Return the [X, Y] coordinate for the center point of the cell that contains the specified text.  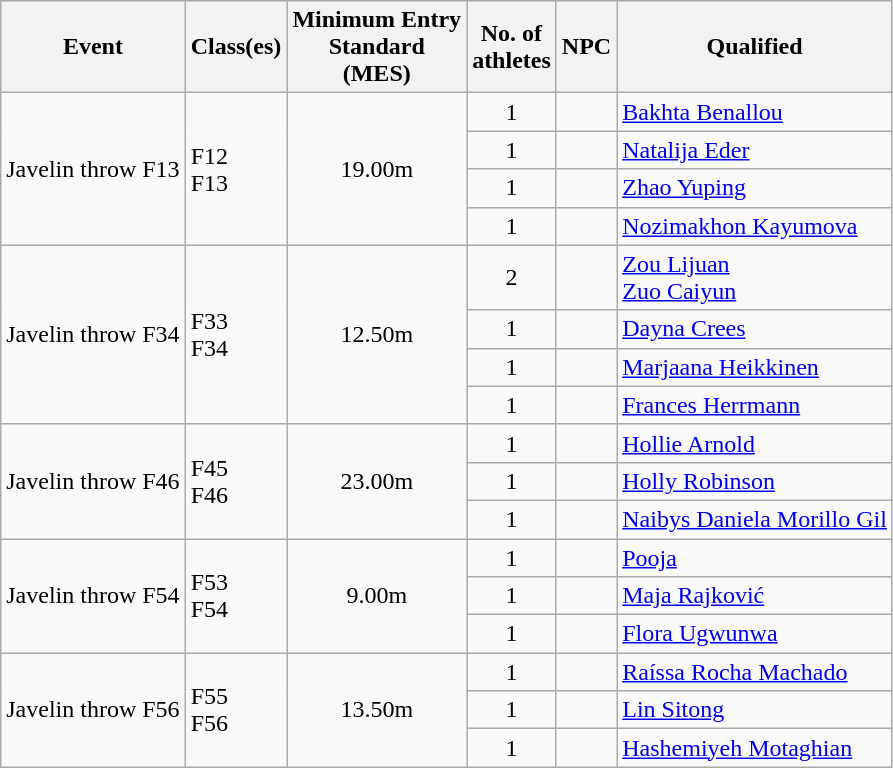
Frances Herrmann [755, 405]
Dayna Crees [755, 329]
NPC [586, 47]
Zou LijuanZuo Caiyun [755, 278]
Maja Rajković [755, 596]
Natalija Eder [755, 150]
Javelin throw F34 [93, 334]
12.50m [377, 334]
Holly Robinson [755, 481]
Bakhta Benallou [755, 112]
Naibys Daniela Morillo Gil [755, 519]
Class(es) [236, 47]
2 [512, 278]
F53F54 [236, 595]
No. ofathletes [512, 47]
Event [93, 47]
Javelin throw F13 [93, 169]
F45F46 [236, 481]
19.00m [377, 169]
23.00m [377, 481]
Pooja [755, 557]
F33F34 [236, 334]
F55F56 [236, 710]
Raíssa Rocha Machado [755, 672]
Lin Sitong [755, 710]
Nozimakhon Kayumova [755, 226]
Marjaana Heikkinen [755, 367]
F12F13 [236, 169]
Qualified [755, 47]
Javelin throw F56 [93, 710]
Minimum EntryStandard(MES) [377, 47]
Zhao Yuping [755, 188]
Javelin throw F54 [93, 595]
Flora Ugwunwa [755, 634]
13.50m [377, 710]
Javelin throw F46 [93, 481]
Hashemiyeh Motaghian [755, 748]
Hollie Arnold [755, 443]
9.00m [377, 595]
